Extract the [X, Y] coordinate from the center of the cell holding the provided text.  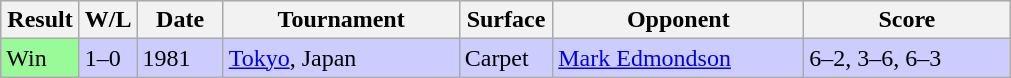
6–2, 3–6, 6–3 [907, 58]
Opponent [678, 20]
W/L [108, 20]
Carpet [506, 58]
Tokyo, Japan [341, 58]
Mark Edmondson [678, 58]
Result [40, 20]
Tournament [341, 20]
1–0 [108, 58]
Surface [506, 20]
Win [40, 58]
1981 [180, 58]
Date [180, 20]
Score [907, 20]
